Find where the given text appears and provide that cell's center as [x, y] coordinate. 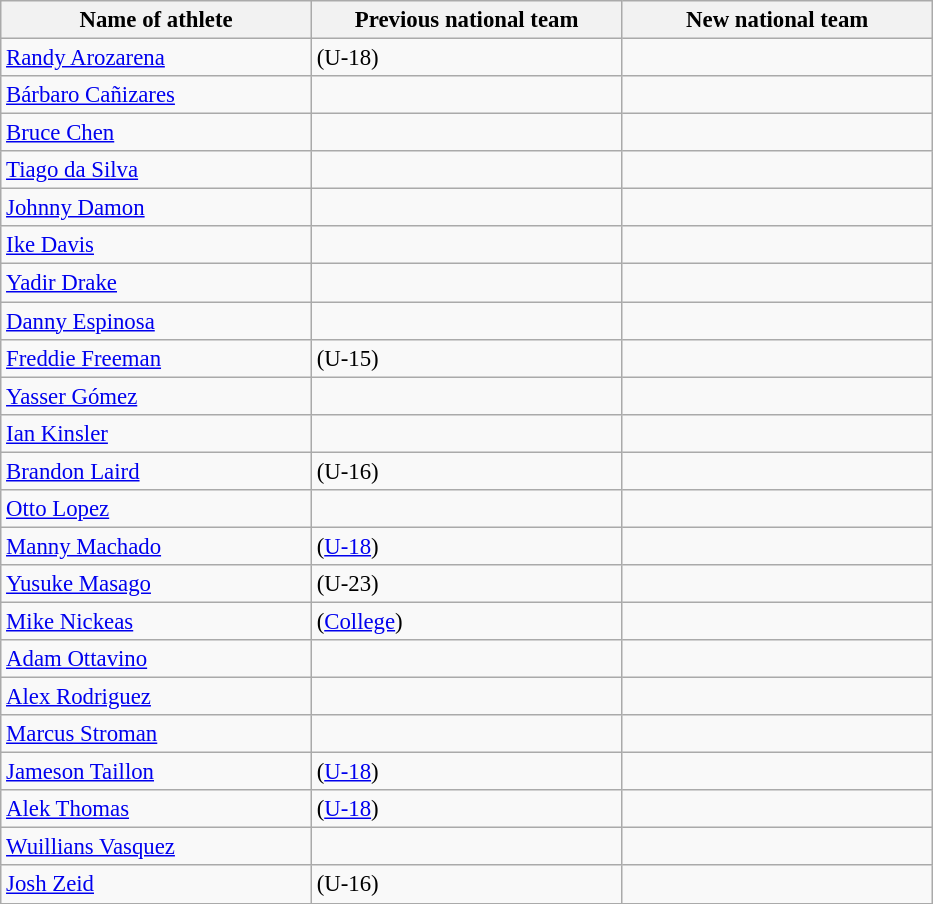
Previous national team [466, 20]
Johnny Damon [156, 208]
Brandon Laird [156, 471]
Tiago da Silva [156, 170]
Danny Espinosa [156, 321]
Name of athlete [156, 20]
Mike Nickeas [156, 621]
Jameson Taillon [156, 772]
Alex Rodriguez [156, 697]
Yusuke Masago [156, 584]
Randy Arozarena [156, 58]
Marcus Stroman [156, 734]
Ian Kinsler [156, 433]
Manny Machado [156, 546]
Bárbaro Cañizares [156, 95]
Yasser Gómez [156, 396]
Josh Zeid [156, 885]
(U-15) [466, 358]
Alek Thomas [156, 809]
Wuillians Vasquez [156, 847]
(College) [466, 621]
(U-23) [466, 584]
Otto Lopez [156, 509]
New national team [778, 20]
Ike Davis [156, 245]
Yadir Drake [156, 283]
Adam Ottavino [156, 659]
Bruce Chen [156, 133]
Freddie Freeman [156, 358]
